Return the (X, Y) coordinate for the center point of the cell that contains the specified text.  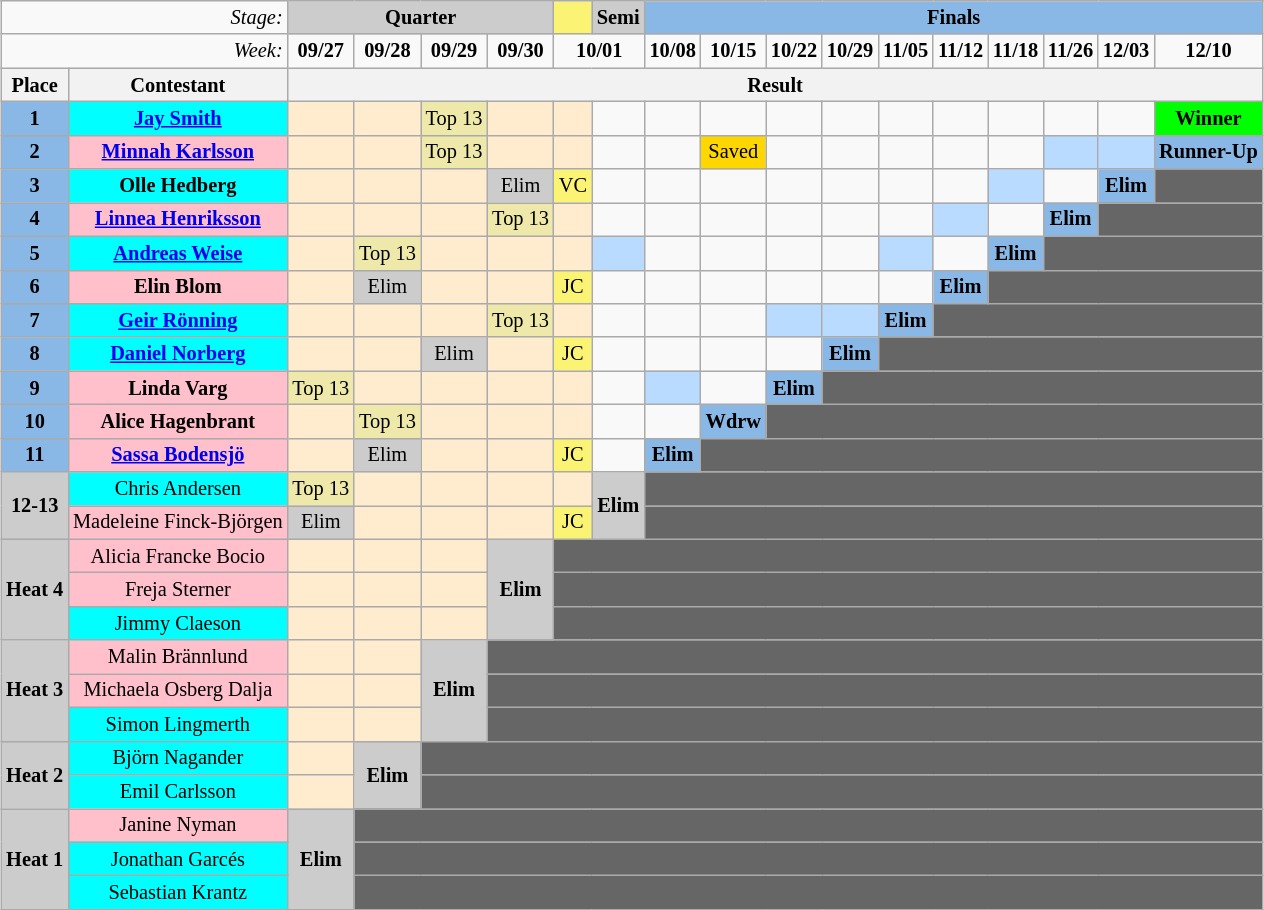
Simon Lingmerth (178, 724)
Björn Nagander (178, 758)
Stage: (144, 17)
Heat 1 (34, 858)
Olle Hedberg (178, 186)
09/27 (322, 51)
2 (34, 152)
Madeleine Finck-Björgen (178, 522)
Winner (1208, 118)
10/15 (734, 51)
10/01 (600, 51)
10/08 (673, 51)
Alicia Francke Bocio (178, 556)
11/18 (1016, 51)
3 (34, 186)
12/03 (1126, 51)
4 (34, 219)
Andreas Weise (178, 253)
12-13 (34, 506)
Week: (144, 51)
9 (34, 388)
VC (573, 186)
10 (34, 421)
7 (34, 320)
Janine Nyman (178, 825)
Geir Rönning (178, 320)
Jay Smith (178, 118)
09/30 (520, 51)
11/26 (1070, 51)
10/22 (794, 51)
Heat 3 (34, 690)
11 (34, 455)
Linda Varg (178, 388)
12/10 (1208, 51)
Runner-Up (1208, 152)
Alice Hagenbrant (178, 421)
8 (34, 354)
Emil Carlsson (178, 791)
09/29 (454, 51)
Result (776, 85)
10/29 (850, 51)
Semi (618, 17)
Sebastian Krantz (178, 892)
Heat 4 (34, 590)
Heat 2 (34, 774)
11/05 (906, 51)
Quarter (421, 17)
Chris Andersen (178, 489)
Linnea Henriksson (178, 219)
Daniel Norberg (178, 354)
11/12 (960, 51)
Place (34, 85)
6 (34, 287)
Finals (954, 17)
Jonathan Garcés (178, 859)
Wdrw (734, 421)
Jimmy Claeson (178, 623)
Sassa Bodensjö (178, 455)
5 (34, 253)
Minnah Karlsson (178, 152)
Malin Brännlund (178, 657)
09/28 (388, 51)
Freja Sterner (178, 589)
Elin Blom (178, 287)
Michaela Osberg Dalja (178, 690)
Contestant (178, 85)
Saved (734, 152)
1 (34, 118)
